Scan for the cell matching the given text and deliver its (X, Y) coordinate at center. 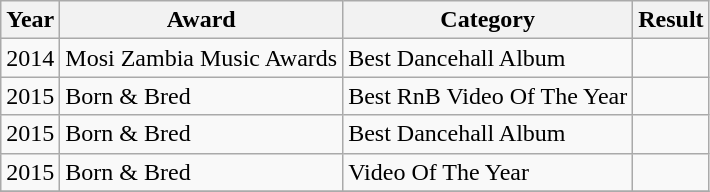
Best RnB Video Of The Year (488, 96)
Mosi Zambia Music Awards (202, 58)
Video Of The Year (488, 172)
Result (671, 20)
Category (488, 20)
2014 (30, 58)
Award (202, 20)
Year (30, 20)
